Identify which cell holds the provided text, then report its [x, y] central coordinate. 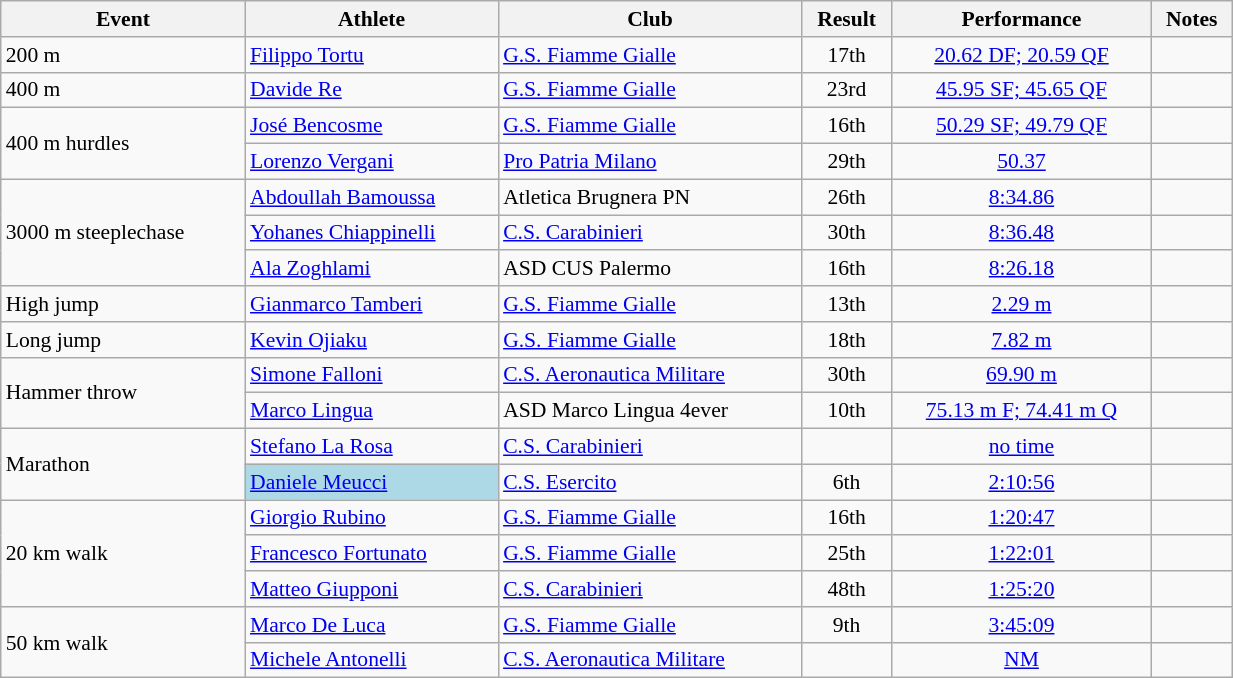
High jump [123, 304]
Daniele Meucci [372, 482]
20.62 DF; 20.59 QF [1022, 55]
no time [1022, 447]
NM [1022, 660]
Michele Antonelli [372, 660]
25th [846, 554]
7.82 m [1022, 340]
23rd [846, 90]
Marathon [123, 464]
1:22:01 [1022, 554]
75.13 m F; 74.41 m Q [1022, 411]
18th [846, 340]
Abdoullah Bamoussa [372, 197]
Kevin Ojiaku [372, 340]
Yohanes Chiappinelli [372, 233]
1:20:47 [1022, 518]
50.37 [1022, 162]
400 m hurdles [123, 144]
Giorgio Rubino [372, 518]
2.29 m [1022, 304]
Francesco Fortunato [372, 554]
48th [846, 589]
8:34.86 [1022, 197]
José Bencosme [372, 126]
Hammer throw [123, 392]
Matteo Giupponi [372, 589]
6th [846, 482]
Performance [1022, 19]
20 km walk [123, 554]
Athlete [372, 19]
45.95 SF; 45.65 QF [1022, 90]
3000 m steeplechase [123, 232]
Notes [1192, 19]
Marco Lingua [372, 411]
10th [846, 411]
Club [650, 19]
Result [846, 19]
8:36.48 [1022, 233]
9th [846, 625]
ASD CUS Palermo [650, 269]
Long jump [123, 340]
29th [846, 162]
Lorenzo Vergani [372, 162]
C.S. Esercito [650, 482]
ASD Marco Lingua 4ever [650, 411]
Ala Zoghlami [372, 269]
Davide Re [372, 90]
17th [846, 55]
1:25:20 [1022, 589]
Filippo Tortu [372, 55]
Marco De Luca [372, 625]
Atletica Brugnera PN [650, 197]
26th [846, 197]
69.90 m [1022, 375]
Gianmarco Tamberi [372, 304]
3:45:09 [1022, 625]
400 m [123, 90]
Event [123, 19]
8:26.18 [1022, 269]
Simone Falloni [372, 375]
200 m [123, 55]
13th [846, 304]
Stefano La Rosa [372, 447]
50 km walk [123, 642]
50.29 SF; 49.79 QF [1022, 126]
2:10:56 [1022, 482]
Pro Patria Milano [650, 162]
